Locate the cell with the specified text and output its [X, Y] center coordinate. 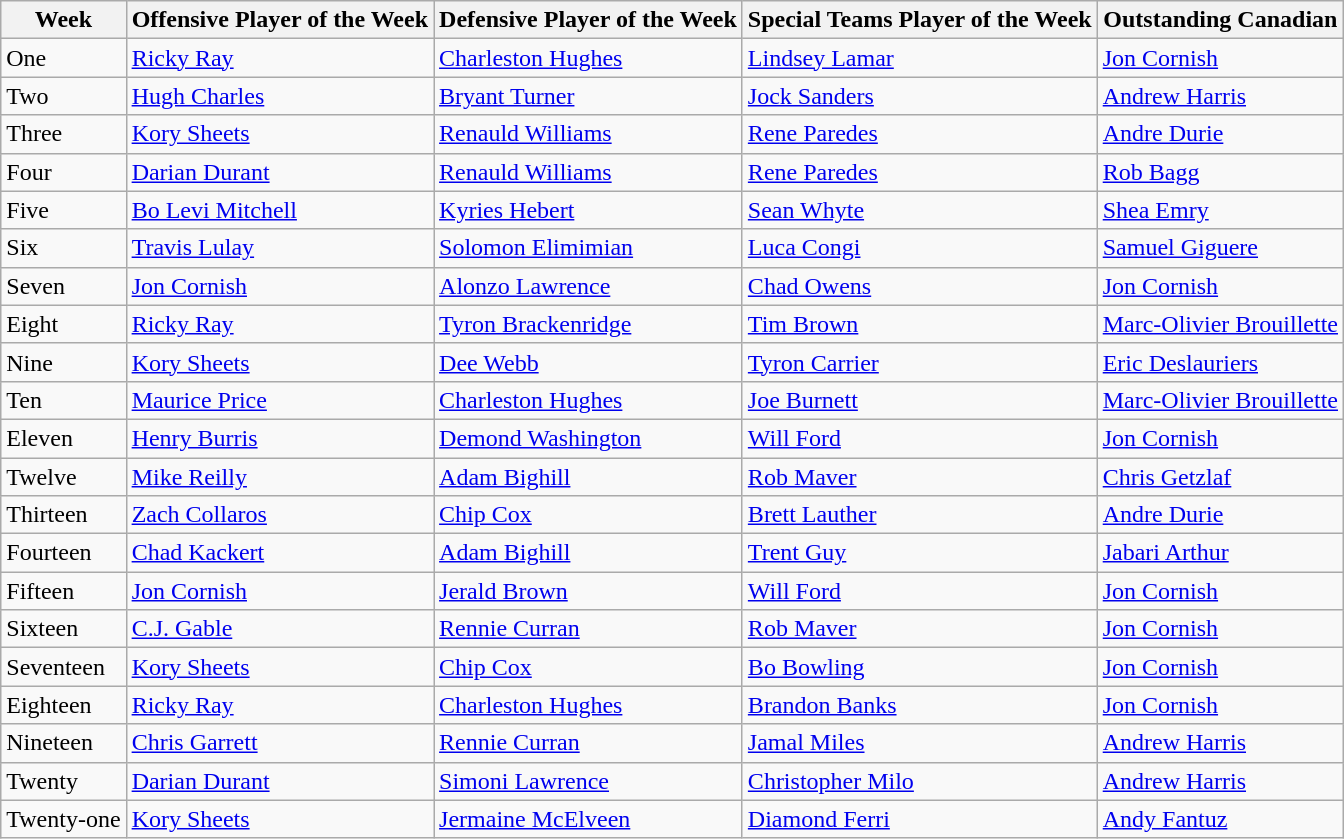
Mike Reilly [280, 477]
Nineteen [64, 743]
Twelve [64, 477]
Nine [64, 362]
Bo Bowling [920, 667]
Seventeen [64, 667]
Chad Owens [920, 286]
Fifteen [64, 591]
Demond Washington [588, 438]
Zach Collaros [280, 515]
Week [64, 20]
One [64, 58]
Three [64, 134]
Kyries Hebert [588, 210]
Jabari Arthur [1220, 553]
Hugh Charles [280, 96]
Twenty-one [64, 819]
Jock Sanders [920, 96]
Defensive Player of the Week [588, 20]
Rob Bagg [1220, 172]
Brandon Banks [920, 705]
Tim Brown [920, 324]
Travis Lulay [280, 248]
Four [64, 172]
Offensive Player of the Week [280, 20]
Maurice Price [280, 400]
Sean Whyte [920, 210]
Dee Webb [588, 362]
Chris Garrett [280, 743]
Six [64, 248]
Sixteen [64, 629]
Jermaine McElveen [588, 819]
Andy Fantuz [1220, 819]
Chad Kackert [280, 553]
Tyron Brackenridge [588, 324]
Jerald Brown [588, 591]
Tyron Carrier [920, 362]
Brett Lauther [920, 515]
Eight [64, 324]
Bo Levi Mitchell [280, 210]
Simoni Lawrence [588, 781]
Henry Burris [280, 438]
Eric Deslauriers [1220, 362]
Twenty [64, 781]
Seven [64, 286]
Ten [64, 400]
Bryant Turner [588, 96]
Thirteen [64, 515]
Christopher Milo [920, 781]
Samuel Giguere [1220, 248]
Five [64, 210]
Lindsey Lamar [920, 58]
Two [64, 96]
Joe Burnett [920, 400]
Eighteen [64, 705]
Alonzo Lawrence [588, 286]
Chris Getzlaf [1220, 477]
Outstanding Canadian [1220, 20]
Shea Emry [1220, 210]
Jamal Miles [920, 743]
Diamond Ferri [920, 819]
Eleven [64, 438]
Luca Congi [920, 248]
Fourteen [64, 553]
C.J. Gable [280, 629]
Solomon Elimimian [588, 248]
Special Teams Player of the Week [920, 20]
Trent Guy [920, 553]
